Output the (x, y) coordinate of the center of the cell containing the given text.  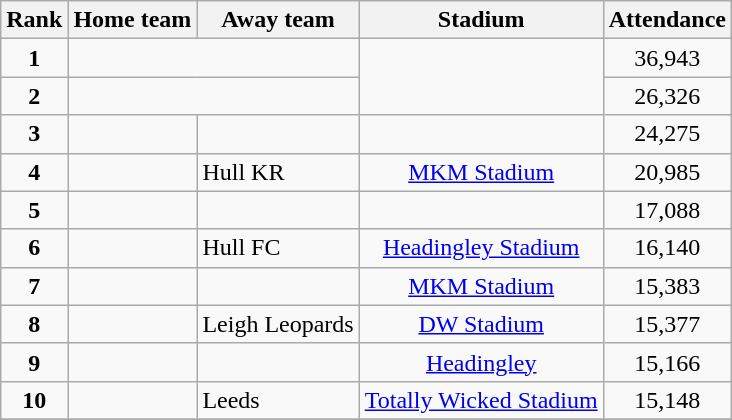
1 (34, 58)
Headingley (481, 362)
17,088 (667, 210)
26,326 (667, 96)
36,943 (667, 58)
Leeds (278, 400)
7 (34, 286)
24,275 (667, 134)
16,140 (667, 248)
4 (34, 172)
Hull KR (278, 172)
Leigh Leopards (278, 324)
Attendance (667, 20)
Headingley Stadium (481, 248)
15,166 (667, 362)
6 (34, 248)
3 (34, 134)
Home team (132, 20)
Hull FC (278, 248)
10 (34, 400)
Stadium (481, 20)
15,383 (667, 286)
15,148 (667, 400)
Away team (278, 20)
5 (34, 210)
20,985 (667, 172)
Totally Wicked Stadium (481, 400)
Rank (34, 20)
8 (34, 324)
15,377 (667, 324)
9 (34, 362)
DW Stadium (481, 324)
2 (34, 96)
